For the text-containing cell, return its midpoint in (x, y) coordinate format. 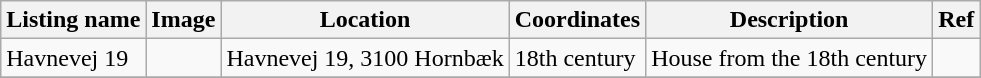
Listing name (74, 20)
Havnevej 19 (74, 58)
Havnevej 19, 3100 Hornbæk (365, 58)
Location (365, 20)
House from the 18th century (790, 58)
Coordinates (577, 20)
Image (184, 20)
18th century (577, 58)
Ref (956, 20)
Description (790, 20)
